From the cell containing the given text, extract its center point as [X, Y] coordinate. 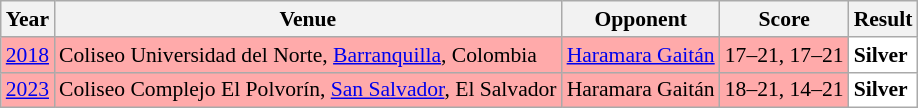
Score [784, 19]
Venue [308, 19]
Coliseo Universidad del Norte, Barranquilla, Colombia [308, 55]
Coliseo Complejo El Polvorín, San Salvador, El Salvador [308, 90]
18–21, 14–21 [784, 90]
Opponent [641, 19]
2018 [28, 55]
Result [884, 19]
17–21, 17–21 [784, 55]
2023 [28, 90]
Year [28, 19]
